Scan for the cell matching the given text and deliver its (x, y) coordinate at center. 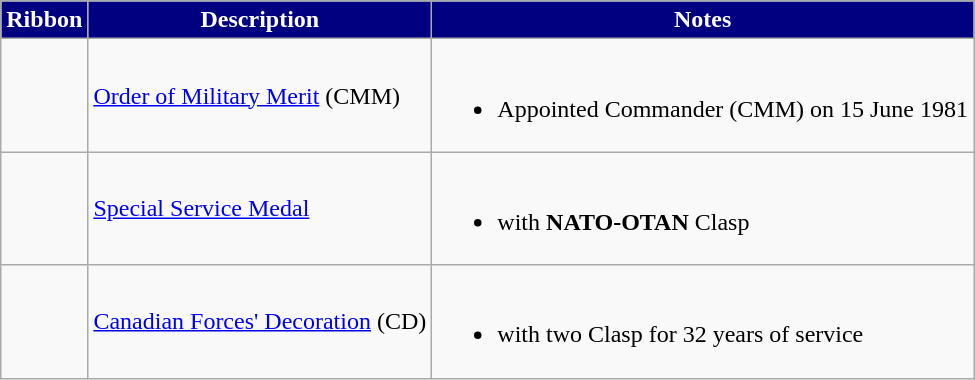
Description (260, 20)
Ribbon (44, 20)
Order of Military Merit (CMM) (260, 96)
Special Service Medal (260, 208)
with two Clasp for 32 years of service (703, 322)
Notes (703, 20)
Appointed Commander (CMM) on 15 June 1981 (703, 96)
with NATO-OTAN Clasp (703, 208)
Canadian Forces' Decoration (CD) (260, 322)
